Search for the cell housing the specified text and yield its [x, y] center coordinate. 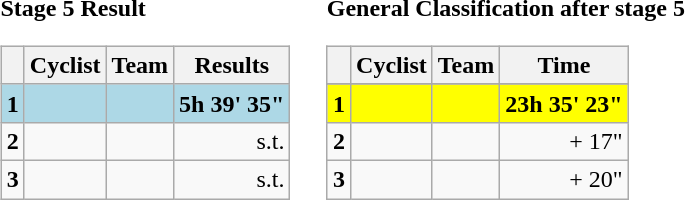
Results [232, 65]
+ 17" [564, 141]
Time [564, 65]
5h 39' 35" [232, 103]
23h 35' 23" [564, 103]
+ 20" [564, 179]
